Determine the (x, y) coordinate at the center of the cell enclosing the given text.  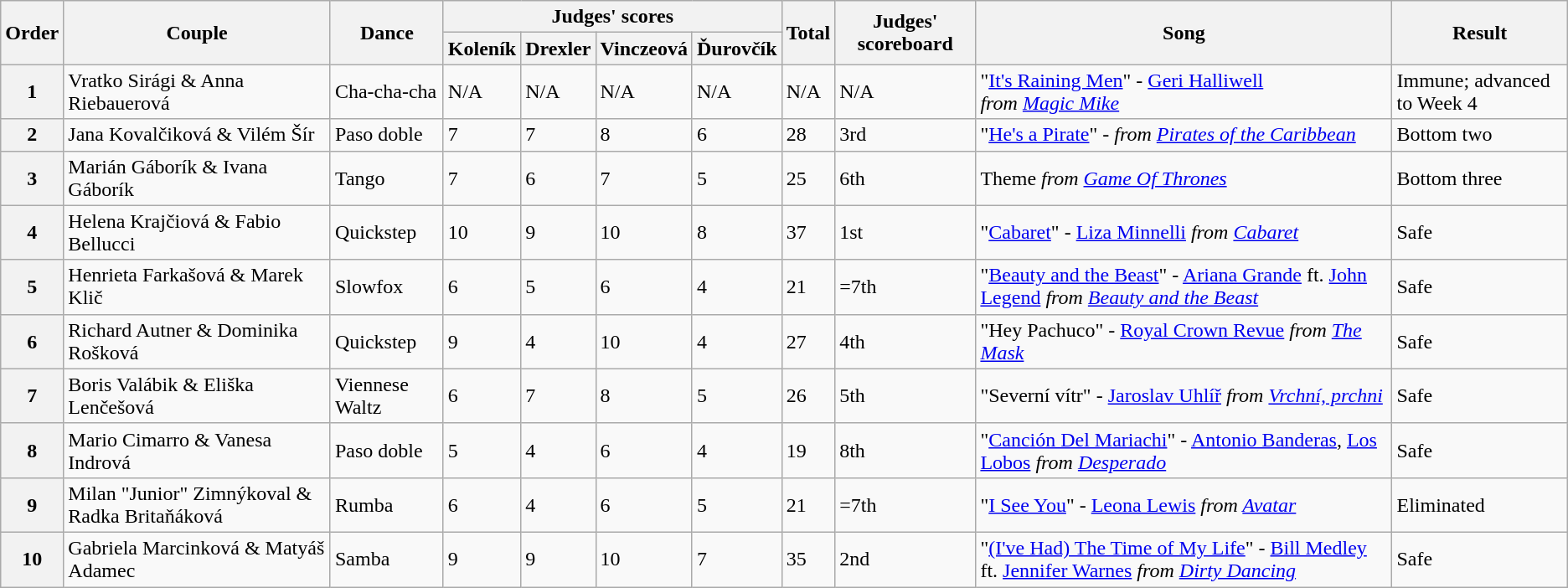
Eliminated (1479, 504)
26 (808, 395)
2 (32, 135)
Tango (387, 178)
3rd (905, 135)
Richard Autner & Dominika Rošková (198, 342)
Samba (387, 560)
Marián Gáborík & Ivana Gáborík (198, 178)
8th (905, 451)
Judges' scores (612, 17)
Slowfox (387, 286)
Vinczeová (643, 49)
"(I've Had) The Time of My Life" - Bill Medley ft. Jennifer Warnes from Dirty Dancing (1184, 560)
"Beauty and the Beast" - Ariana Grande ft. John Legend from Beauty and the Beast (1184, 286)
Helena Krajčiová & Fabio Bellucci (198, 233)
Koleník (482, 49)
Vratko Sirági & Anna Riebauerová (198, 92)
Rumba (387, 504)
28 (808, 135)
Theme from Game Of Thrones (1184, 178)
Couple (198, 33)
3 (32, 178)
Gabriela Marcinková & Matyáš Adamec (198, 560)
Dance (387, 33)
"Hey Pachuco" - Royal Crown Revue from The Mask (1184, 342)
"He's a Pirate" - from Pirates of the Caribbean (1184, 135)
Immune; advanced to Week 4 (1479, 92)
Viennese Waltz (387, 395)
Jana Kovalčiková & Vilém Šír (198, 135)
Order (32, 33)
Drexler (558, 49)
"Canción Del Mariachi" - Antonio Banderas, Los Lobos from Desperado (1184, 451)
1st (905, 233)
Ďurovčík (737, 49)
Result (1479, 33)
Milan "Junior" Zimnýkoval & Radka Britaňáková (198, 504)
Boris Valábik & Eliška Lenčešová (198, 395)
Judges' scoreboard (905, 33)
"Severní vítr" - Jaroslav Uhlíř from Vrchní, prchni (1184, 395)
Cha-cha-cha (387, 92)
37 (808, 233)
2nd (905, 560)
"Cabaret" - Liza Minnelli from Cabaret (1184, 233)
4th (905, 342)
6th (905, 178)
27 (808, 342)
25 (808, 178)
19 (808, 451)
Mario Cimarro & Vanesa Indrová (198, 451)
Bottom three (1479, 178)
Total (808, 33)
Henrieta Farkašová & Marek Klič (198, 286)
1 (32, 92)
"It's Raining Men" - Geri Halliwellfrom Magic Mike (1184, 92)
Bottom two (1479, 135)
Song (1184, 33)
"I See You" - Leona Lewis from Avatar (1184, 504)
5th (905, 395)
35 (808, 560)
